Search for the cell housing the specified text and yield its [x, y] center coordinate. 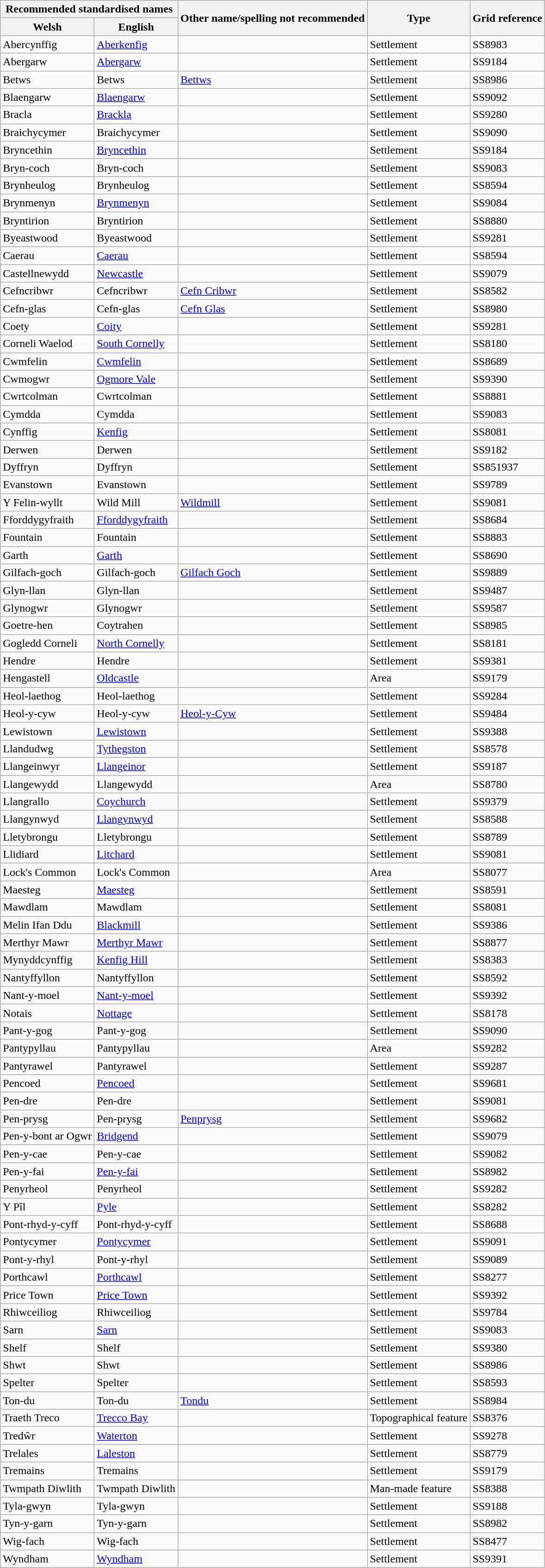
SS9390 [507, 379]
SS9187 [507, 766]
SS9084 [507, 203]
SS8180 [507, 344]
SS8789 [507, 837]
SS8684 [507, 520]
SS8077 [507, 872]
Trelales [47, 1453]
SS9487 [507, 590]
Litchard [136, 855]
Y Felin-wyllt [47, 502]
SS8593 [507, 1383]
Man-made feature [419, 1488]
SS9188 [507, 1506]
Nottage [136, 1013]
SS9284 [507, 696]
Cefn Glas [272, 309]
Bracla [47, 115]
Llidiard [47, 855]
Cwmogwr [47, 379]
Recommended standardised names [89, 9]
SS8881 [507, 397]
Gilfach Goch [272, 573]
SS8690 [507, 555]
Blackmill [136, 925]
SS8985 [507, 626]
SS8983 [507, 44]
Y Pîl [47, 1207]
SS8883 [507, 538]
SS9182 [507, 449]
Gogledd Corneli [47, 643]
SS9091 [507, 1242]
Llangeinor [136, 766]
Melin Ifan Ddu [47, 925]
SS9287 [507, 1066]
SS8779 [507, 1453]
Topographical feature [419, 1418]
Oldcastle [136, 678]
SS8591 [507, 890]
SS9388 [507, 731]
SS8984 [507, 1401]
SS8582 [507, 291]
Coity [136, 326]
Bettws [272, 80]
SS9386 [507, 925]
Wildmill [272, 502]
SS9484 [507, 713]
SS9889 [507, 573]
SS9089 [507, 1259]
Tondu [272, 1401]
SS8980 [507, 309]
SS8282 [507, 1207]
Hengastell [47, 678]
Heol-y-Cyw [272, 713]
SS8181 [507, 643]
SS9784 [507, 1312]
Wild Mill [136, 502]
Coety [47, 326]
Waterton [136, 1436]
Notais [47, 1013]
SS851937 [507, 467]
English [136, 27]
Castellnewydd [47, 273]
Traeth Treco [47, 1418]
Type [419, 18]
North Cornelly [136, 643]
SS8877 [507, 942]
Llangeinwyr [47, 766]
Brackla [136, 115]
SS8578 [507, 749]
Cynffig [47, 432]
SS8880 [507, 221]
Grid reference [507, 18]
SS8388 [507, 1488]
Kenfig [136, 432]
Llangrallo [47, 802]
SS8178 [507, 1013]
SS9092 [507, 97]
Pyle [136, 1207]
Newcastle [136, 273]
Other name/spelling not recommended [272, 18]
Abercynffig [47, 44]
Coytrahen [136, 626]
SS9379 [507, 802]
South Cornelly [136, 344]
SS9587 [507, 608]
SS9391 [507, 1559]
Corneli Waelod [47, 344]
SS9280 [507, 115]
Tythegston [136, 749]
SS9681 [507, 1084]
Laleston [136, 1453]
SS8383 [507, 960]
SS8780 [507, 784]
Trecco Bay [136, 1418]
SS8689 [507, 361]
Aberkenfig [136, 44]
Welsh [47, 27]
SS9789 [507, 484]
SS8376 [507, 1418]
Goetre-hen [47, 626]
Llandudwg [47, 749]
Tredŵr [47, 1436]
Coychurch [136, 802]
SS8477 [507, 1541]
Pen-y-bont ar Ogwr [47, 1136]
SS9278 [507, 1436]
SS8688 [507, 1224]
SS9082 [507, 1154]
Penprysg [272, 1119]
Mynyddcynffig [47, 960]
Kenfig Hill [136, 960]
SS8277 [507, 1277]
SS8592 [507, 978]
SS9380 [507, 1348]
Bridgend [136, 1136]
SS9381 [507, 661]
SS8588 [507, 819]
Cefn Cribwr [272, 291]
Ogmore Vale [136, 379]
SS9682 [507, 1119]
